For the text-containing cell, return its midpoint in [x, y] coordinate format. 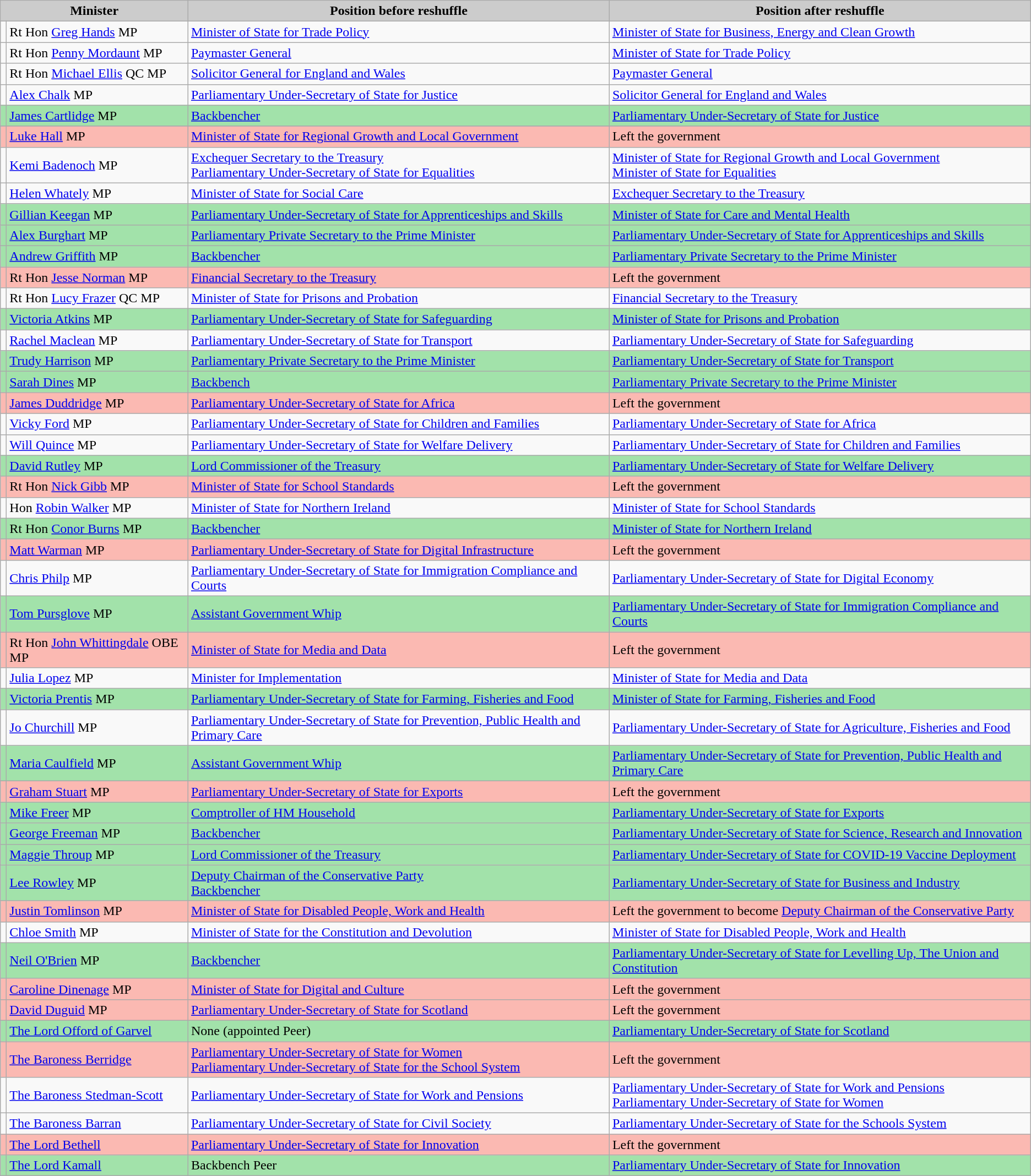
Luke Hall MP [97, 137]
Rt Hon Michael Ellis QC MP [97, 74]
The Lord Kamall [97, 1166]
Parliamentary Under-Secretary of State for Business and Industry [820, 883]
Chloe Smith MP [97, 932]
Neil O'Brien MP [97, 960]
James Cartlidge MP [97, 116]
Lee Rowley MP [97, 883]
Sarah Dines MP [97, 382]
Parliamentary Under-Secretary of State for WomenParliamentary Under-Secretary of State for the School System [399, 1059]
Parliamentary Under-Secretary of State for Digital Economy [820, 578]
Parliamentary Under-Secretary of State for Work and PensionsParliamentary Under-Secretary of State for Women [820, 1096]
Alex Burghart MP [97, 235]
Position before reshuffle [399, 11]
Rt Hon John Whittingdale OBE MP [97, 650]
Julia Lopez MP [97, 678]
Rt Hon Jesse Norman MP [97, 277]
Parliamentary Under-Secretary of State for Science, Research and Innovation [820, 834]
Parliamentary Under-Secretary of State for Civil Society [399, 1124]
Minister of State for Regional Growth and Local Government [399, 137]
Rt Hon Penny Mordaunt MP [97, 53]
Exchequer Secretary to the Treasury [820, 193]
The Lord Offord of Garvel [97, 1031]
Minister of State for Farming, Fisheries and Food [820, 699]
Parliamentary Under-Secretary of State for Digital Infrastructure [399, 549]
Rt Hon Greg Hands MP [97, 32]
The Baroness Stedman-Scott [97, 1096]
Rachel Maclean MP [97, 340]
Caroline Dinenage MP [97, 989]
Maggie Throup MP [97, 854]
Minister for Implementation [399, 678]
Parliamentary Under-Secretary of State for COVID-19 Vaccine Deployment [820, 854]
Parliamentary Under-Secretary of State for the Schools System [820, 1124]
Parliamentary Under-Secretary of State for Levelling Up, The Union and Constitution [820, 960]
Left the government to become Deputy Chairman of the Conservative Party [820, 911]
Vicky Ford MP [97, 424]
Tom Pursglove MP [97, 613]
Helen Whately MP [97, 193]
Andrew Griffith MP [97, 256]
Backbench [399, 382]
Minister of State for Care and Mental Health [820, 214]
Kemi Badenoch MP [97, 165]
Comptroller of HM Household [399, 813]
Parliamentary Under-Secretary of State for Work and Pensions [399, 1096]
Rt Hon Lucy Frazer QC MP [97, 298]
Backbench Peer [399, 1166]
Parliamentary Under-Secretary of State for Farming, Fisheries and Food [399, 699]
Deputy Chairman of the Conservative PartyBackbencher [399, 883]
The Baroness Berridge [97, 1059]
Minister [95, 11]
Rt Hon Conor Burns MP [97, 529]
The Lord Bethell [97, 1145]
Matt Warman MP [97, 549]
Minister of State for Business, Energy and Clean Growth [820, 32]
None (appointed Peer) [399, 1031]
Will Quince MP [97, 445]
Mike Freer MP [97, 813]
Position after reshuffle [820, 11]
George Freeman MP [97, 834]
Gillian Keegan MP [97, 214]
Minister of State for Social Care [399, 193]
David Rutley MP [97, 466]
Parliamentary Under-Secretary of State for Agriculture, Fisheries and Food [820, 728]
Minister of State for the Constitution and Devolution [399, 932]
Jo Churchill MP [97, 728]
David Duguid MP [97, 1010]
Maria Caulfield MP [97, 763]
Alex Chalk MP [97, 95]
Minister of State for Digital and Culture [399, 989]
James Duddridge MP [97, 403]
Justin Tomlinson MP [97, 911]
Hon Robin Walker MP [97, 508]
Rt Hon Nick Gibb MP [97, 487]
Minister of State for Regional Growth and Local GovernmentMinister of State for Equalities [820, 165]
Victoria Atkins MP [97, 319]
Exchequer Secretary to the TreasuryParliamentary Under-Secretary of State for Equalities [399, 165]
Victoria Prentis MP [97, 699]
Chris Philp MP [97, 578]
Graham Stuart MP [97, 792]
Trudy Harrison MP [97, 361]
The Baroness Barran [97, 1124]
